Provide the [X, Y] coordinate of the cell's center where the given text is located.  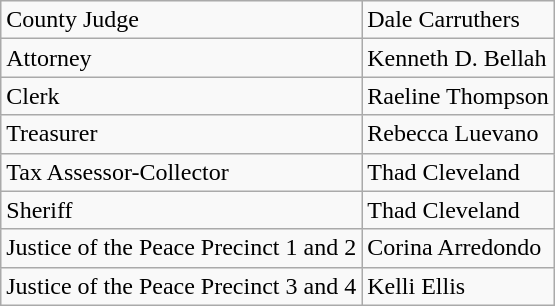
Kenneth D. Bellah [458, 58]
County Judge [182, 20]
Rebecca Luevano [458, 134]
Raeline Thompson [458, 96]
Tax Assessor-Collector [182, 172]
Kelli Ellis [458, 286]
Attorney [182, 58]
Clerk [182, 96]
Sheriff [182, 210]
Justice of the Peace Precinct 3 and 4 [182, 286]
Treasurer [182, 134]
Dale Carruthers [458, 20]
Justice of the Peace Precinct 1 and 2 [182, 248]
Corina Arredondo [458, 248]
